Return (X, Y) of the center of cell containing provided text 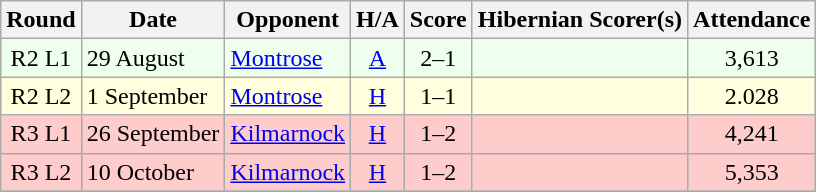
R2 L2 (41, 96)
29 August (153, 58)
Round (41, 20)
A (378, 58)
R2 L1 (41, 58)
H/A (378, 20)
1 September (153, 96)
2.028 (752, 96)
2–1 (438, 58)
Date (153, 20)
3,613 (752, 58)
R3 L2 (41, 172)
Hibernian Scorer(s) (580, 20)
1–1 (438, 96)
Opponent (288, 20)
Score (438, 20)
10 October (153, 172)
26 September (153, 134)
Attendance (752, 20)
5,353 (752, 172)
R3 L1 (41, 134)
4,241 (752, 134)
